Return the (X, Y) coordinate for the center point of the cell that contains the specified text.  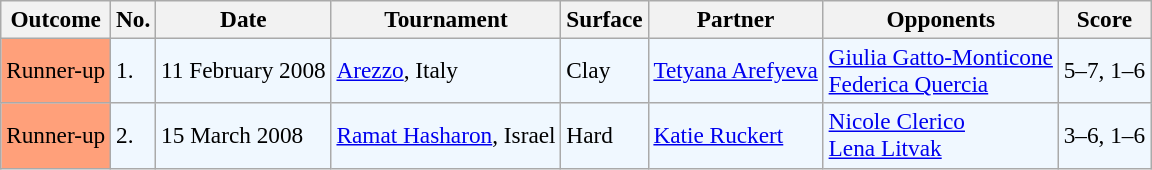
3–6, 1–6 (1104, 136)
Katie Ruckert (736, 136)
Arezzo, Italy (446, 70)
Surface (604, 19)
1. (134, 70)
Opponents (940, 19)
Date (244, 19)
Score (1104, 19)
Partner (736, 19)
Clay (604, 70)
Tournament (446, 19)
Tetyana Arefyeva (736, 70)
2. (134, 136)
Ramat Hasharon, Israel (446, 136)
15 March 2008 (244, 136)
Outcome (56, 19)
11 February 2008 (244, 70)
Hard (604, 136)
Nicole Clerico Lena Litvak (940, 136)
Giulia Gatto-Monticone Federica Quercia (940, 70)
No. (134, 19)
5–7, 1–6 (1104, 70)
